Find where the given text appears and provide that cell's center as [x, y] coordinate. 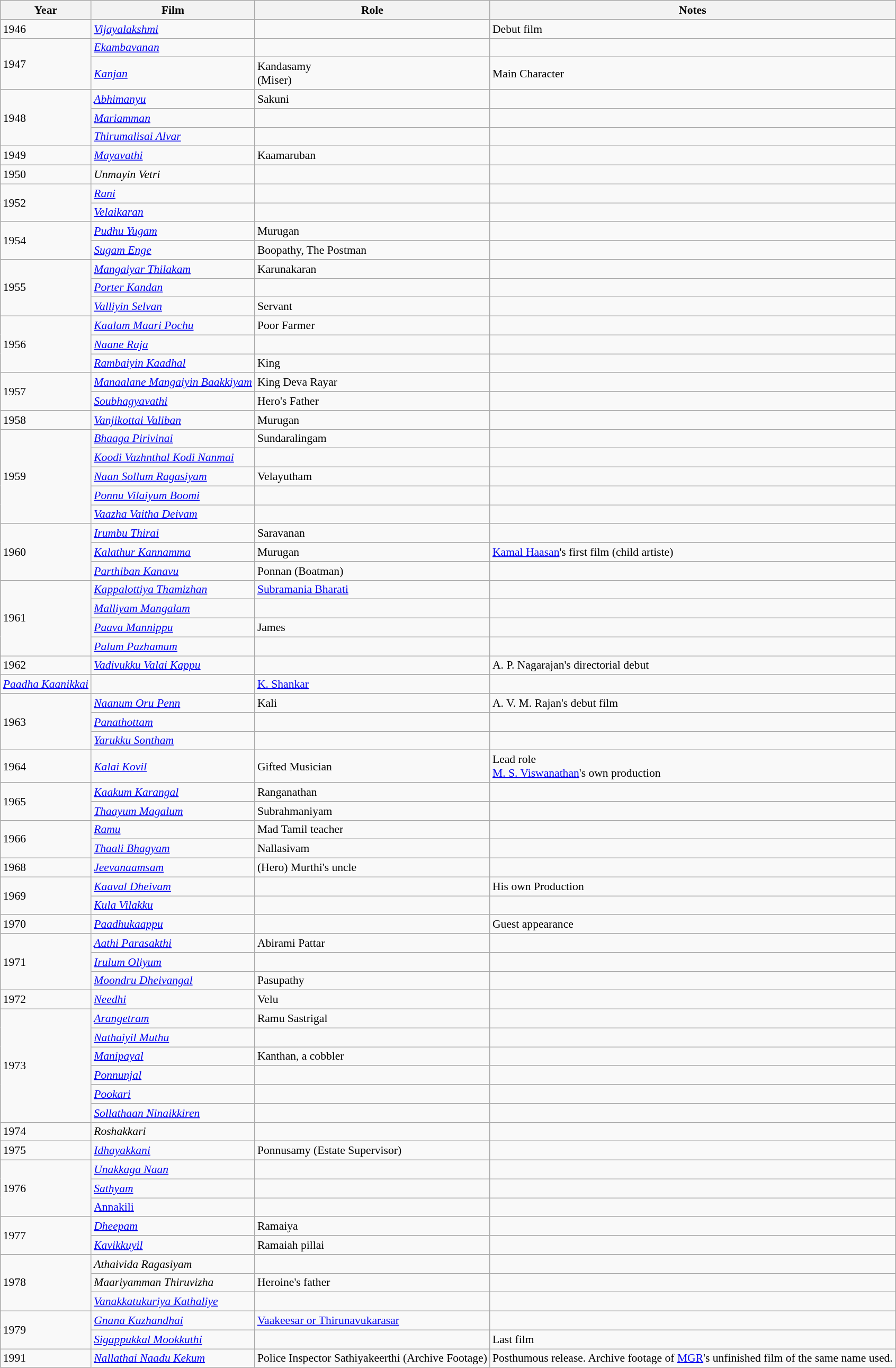
Sollathaan Ninaikkiren [173, 1113]
Kaalam Maari Pochu [173, 326]
Film [173, 10]
Gnana Kuzhandhai [173, 1321]
1949 [46, 156]
Rani [173, 193]
Karunakaran [372, 269]
Kanthan, a cobbler [372, 1056]
Sathyam [173, 1188]
1948 [46, 118]
Thaayum Magalum [173, 811]
1954 [46, 241]
Parthiban Kanavu [173, 571]
Posthumous release. Archive footage of MGR's unfinished film of the same name used. [693, 1358]
Abhimanyu [173, 99]
Thirumalisai Alvar [173, 137]
Ekambavanan [173, 48]
Nathaiyil Muthu [173, 1037]
Maariyamman Thiruvizha [173, 1283]
Rambaiyin Kaadhal [173, 363]
Notes [693, 10]
Mayavathi [173, 156]
1963 [46, 722]
1952 [46, 202]
Sugam Enge [173, 250]
Saravanan [372, 534]
K. Shankar [372, 685]
1968 [46, 868]
Velayutham [372, 477]
Kalathur Kannamma [173, 552]
Year [46, 10]
Soubhagyavathi [173, 401]
Nallathai Naadu Kekum [173, 1358]
Hero's Father [372, 401]
Kalai Kovil [173, 766]
Irulum Oliyum [173, 962]
Last film [693, 1339]
1957 [46, 392]
1965 [46, 801]
Velaikaran [173, 212]
Idhayakkani [173, 1151]
1978 [46, 1283]
Kavikkuyil [173, 1245]
Ranganathan [372, 792]
Sundaralingam [372, 439]
Ponnusamy (Estate Supervisor) [372, 1151]
Valliyin Selvan [173, 307]
Naane Raja [173, 344]
Pookari [173, 1094]
Mad Tamil teacher [372, 830]
Paadhukaappu [173, 925]
Annakili [173, 1207]
1956 [46, 344]
Unmayin Vetri [173, 175]
Gifted Musician [372, 766]
Ramu Sastrigal [372, 1019]
Paava Mannippu [173, 628]
A. P. Nagarajan's directorial debut [693, 665]
Paadha Kaanikkai [46, 685]
Yarukku Sontham [173, 741]
Irumbu Thirai [173, 534]
Dheepam [173, 1227]
1976 [46, 1189]
Servant [372, 307]
1973 [46, 1066]
Unakkaga Naan [173, 1170]
Mangaiyar Thilakam [173, 269]
Kali [372, 703]
Kula Vilakku [173, 905]
1955 [46, 288]
Pudhu Yugam [173, 232]
Kaamaruban [372, 156]
Kaakum Karangal [173, 792]
Roshakkari [173, 1132]
Abirami Pattar [372, 943]
Koodi Vazhnthal Kodi Nanmai [173, 458]
Arangetram [173, 1019]
Role [372, 10]
1991 [46, 1358]
1977 [46, 1236]
Porter Kandan [173, 288]
Aathi Parasakthi [173, 943]
Kappalottiya Thamizhan [173, 590]
Manipayal [173, 1056]
His own Production [693, 886]
1962 [46, 665]
Moondru Dheivangal [173, 981]
1975 [46, 1151]
Vanjikottai Valiban [173, 420]
Kandasamy(Miser) [372, 73]
Boopathy, The Postman [372, 250]
Needhi [173, 1000]
1950 [46, 175]
A. V. M. Rajan's debut film [693, 703]
Ponnunjal [173, 1076]
Nallasivam [372, 849]
Naan Sollum Ragasiyam [173, 477]
Vanakkatukuriya Kathaliye [173, 1302]
Kamal Haasan's first film (child artiste) [693, 552]
Kaaval Dheivam [173, 886]
1979 [46, 1330]
Sakuni [372, 99]
1964 [46, 766]
(Hero) Murthi's uncle [372, 868]
Malliyam Mangalam [173, 609]
1971 [46, 962]
James [372, 628]
Vaazha Vaitha Deivam [173, 514]
Heroine's father [372, 1283]
Mariamman [173, 118]
King [372, 363]
Ramaiah pillai [372, 1245]
1969 [46, 895]
Debut film [693, 29]
Naanum Oru Penn [173, 703]
1974 [46, 1132]
1972 [46, 1000]
Ramaiya [372, 1227]
1960 [46, 552]
1970 [46, 925]
Thaali Bhagyam [173, 849]
Vaakeesar or Thirunavukarasar [372, 1321]
1946 [46, 29]
Guest appearance [693, 925]
1966 [46, 839]
Poor Farmer [372, 326]
Subramania Bharati [372, 590]
1959 [46, 476]
King Deva Rayar [372, 383]
Ramu [173, 830]
Vadivukku Valai Kappu [173, 665]
Ponnu Vilaiyum Boomi [173, 495]
Manaalane Mangaiyin Baakkiyam [173, 383]
Velu [372, 1000]
Police Inspector Sathiyakeerthi (Archive Footage) [372, 1358]
Pasupathy [372, 981]
Athaivida Ragasiyam [173, 1264]
1958 [46, 420]
Panathottam [173, 722]
Bhaaga Pirivinai [173, 439]
Kanjan [173, 73]
Main Character [693, 73]
1947 [46, 64]
1961 [46, 618]
Lead roleM. S. Viswanathan's own production [693, 766]
Subrahmaniyam [372, 811]
Jeevanaamsam [173, 868]
Sigappukkal Mookkuthi [173, 1339]
Ponnan (Boatman) [372, 571]
Vijayalakshmi [173, 29]
Palum Pazhamum [173, 646]
